Output the [X, Y] coordinate of the center of the cell containing the given text.  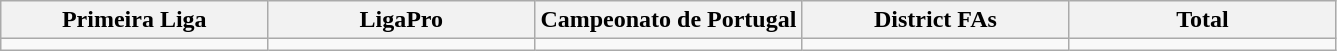
LigaPro [402, 20]
District FAs [936, 20]
Campeonato de Portugal [668, 20]
Total [1202, 20]
Primeira Liga [134, 20]
